Identify which cell holds the provided text, then report its [x, y] central coordinate. 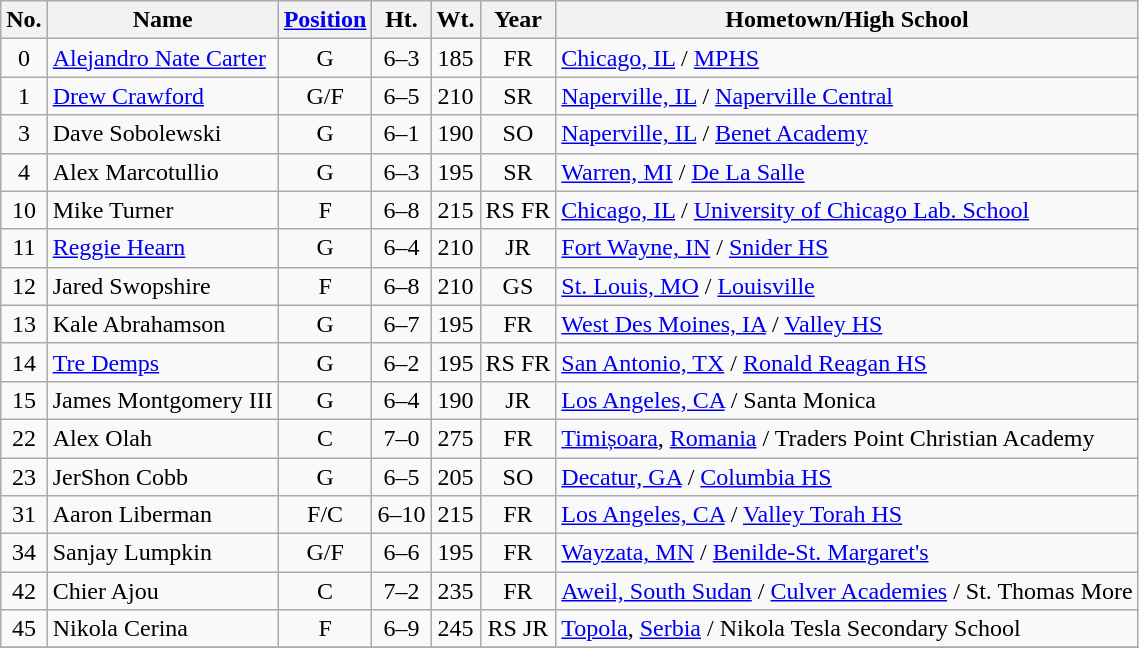
6–2 [402, 362]
45 [24, 629]
23 [24, 477]
Alex Olah [162, 438]
Chier Ajou [162, 591]
West Des Moines, IA / Valley HS [847, 324]
Ht. [402, 20]
San Antonio, TX / Ronald Reagan HS [847, 362]
Alejandro Nate Carter [162, 58]
Topola, Serbia / Nikola Tesla Secondary School [847, 629]
6–10 [402, 515]
GS [518, 286]
4 [24, 172]
Sanjay Lumpkin [162, 553]
6–1 [402, 134]
22 [24, 438]
Timișoara, Romania / Traders Point Christian Academy [847, 438]
Aaron Liberman [162, 515]
10 [24, 210]
Drew Crawford [162, 96]
Fort Wayne, IN / Snider HS [847, 248]
Wt. [456, 20]
34 [24, 553]
7–0 [402, 438]
St. Louis, MO / Louisville [847, 286]
JerShon Cobb [162, 477]
Warren, MI / De La Salle [847, 172]
0 [24, 58]
Wayzata, MN / Benilde-St. Margaret's [847, 553]
Name [162, 20]
Naperville, IL / Benet Academy [847, 134]
11 [24, 248]
Chicago, IL / University of Chicago Lab. School [847, 210]
185 [456, 58]
31 [24, 515]
15 [24, 400]
Hometown/High School [847, 20]
13 [24, 324]
Los Angeles, CA / Valley Torah HS [847, 515]
Kale Abrahamson [162, 324]
Alex Marcotullio [162, 172]
205 [456, 477]
Dave Sobolewski [162, 134]
James Montgomery III [162, 400]
12 [24, 286]
Jared Swopshire [162, 286]
Year [518, 20]
RS JR [518, 629]
1 [24, 96]
6–6 [402, 553]
245 [456, 629]
Naperville, IL / Naperville Central [847, 96]
235 [456, 591]
14 [24, 362]
Nikola Cerina [162, 629]
6–7 [402, 324]
Decatur, GA / Columbia HS [847, 477]
275 [456, 438]
No. [24, 20]
6–9 [402, 629]
Chicago, IL / MPHS [847, 58]
Tre Demps [162, 362]
Mike Turner [162, 210]
7–2 [402, 591]
F/C [325, 515]
Los Angeles, CA / Santa Monica [847, 400]
42 [24, 591]
Aweil, South Sudan / Culver Academies / St. Thomas More [847, 591]
Position [325, 20]
Reggie Hearn [162, 248]
3 [24, 134]
